Scan for the cell matching the given text and deliver its [X, Y] coordinate at center. 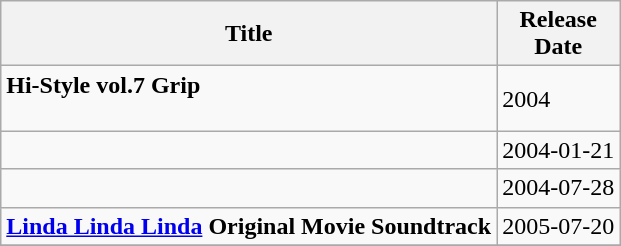
Linda Linda Linda Original Movie Soundtrack [249, 226]
ReleaseDate [558, 34]
Hi-Style vol.7 Grip [249, 98]
Title [249, 34]
2004 [558, 98]
2005-07-20 [558, 226]
2004-01-21 [558, 150]
2004-07-28 [558, 188]
